Return the [x, y] coordinate for the center point of the cell that contains the specified text.  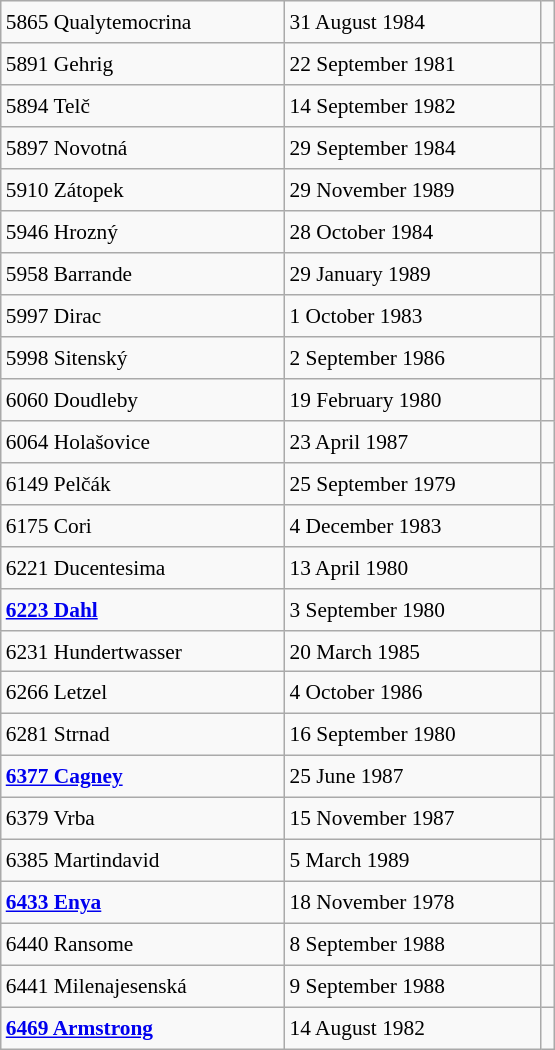
4 December 1983 [412, 525]
6440 Ransome [143, 945]
6441 Milenajesenská [143, 986]
29 January 1989 [412, 274]
4 October 1986 [412, 693]
25 June 1987 [412, 777]
15 November 1987 [412, 819]
6379 Vrba [143, 819]
20 March 1985 [412, 651]
6175 Cori [143, 525]
5897 Novotná [143, 148]
5997 Dirac [143, 316]
6377 Cagney [143, 777]
5958 Barrande [143, 274]
5865 Qualytemocrina [143, 22]
25 September 1979 [412, 483]
28 October 1984 [412, 232]
3 September 1980 [412, 609]
5891 Gehrig [143, 64]
18 November 1978 [412, 903]
6231 Hundertwasser [143, 651]
5946 Hrozný [143, 232]
5 March 1989 [412, 861]
5910 Zátopek [143, 190]
13 April 1980 [412, 567]
29 September 1984 [412, 148]
14 August 1982 [412, 1028]
1 October 1983 [412, 316]
6266 Letzel [143, 693]
16 September 1980 [412, 735]
19 February 1980 [412, 399]
6469 Armstrong [143, 1028]
5998 Sitenský [143, 358]
6060 Doudleby [143, 399]
6281 Strnad [143, 735]
9 September 1988 [412, 986]
6064 Holašovice [143, 441]
29 November 1989 [412, 190]
5894 Telč [143, 106]
23 April 1987 [412, 441]
8 September 1988 [412, 945]
6149 Pelčák [143, 483]
6221 Ducentesima [143, 567]
2 September 1986 [412, 358]
6385 Martindavid [143, 861]
6223 Dahl [143, 609]
14 September 1982 [412, 106]
6433 Enya [143, 903]
22 September 1981 [412, 64]
31 August 1984 [412, 22]
